Extract the [x, y] coordinate from the center of the cell holding the provided text.  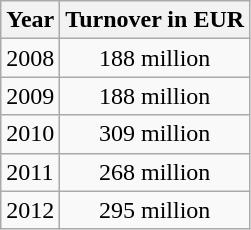
2011 [30, 172]
2009 [30, 96]
2012 [30, 210]
2010 [30, 134]
Year [30, 20]
Turnover in EUR [155, 20]
295 million [155, 210]
2008 [30, 58]
268 million [155, 172]
309 million [155, 134]
